Search for the cell housing the specified text and yield its (X, Y) center coordinate. 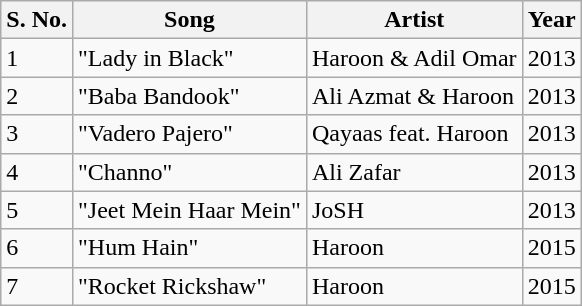
6 (37, 248)
Year (552, 20)
"Baba Bandook" (189, 96)
"Vadero Pajero" (189, 134)
Haroon & Adil Omar (414, 58)
7 (37, 286)
Qayaas feat. Haroon (414, 134)
"Rocket Rickshaw" (189, 286)
"Hum Hain" (189, 248)
5 (37, 210)
Artist (414, 20)
Ali Azmat & Haroon (414, 96)
JoSH (414, 210)
Song (189, 20)
"Lady in Black" (189, 58)
3 (37, 134)
1 (37, 58)
"Channo" (189, 172)
Ali Zafar (414, 172)
"Jeet Mein Haar Mein" (189, 210)
2 (37, 96)
S. No. (37, 20)
4 (37, 172)
